Return the (x, y) coordinate for the center point of the cell that contains the specified text.  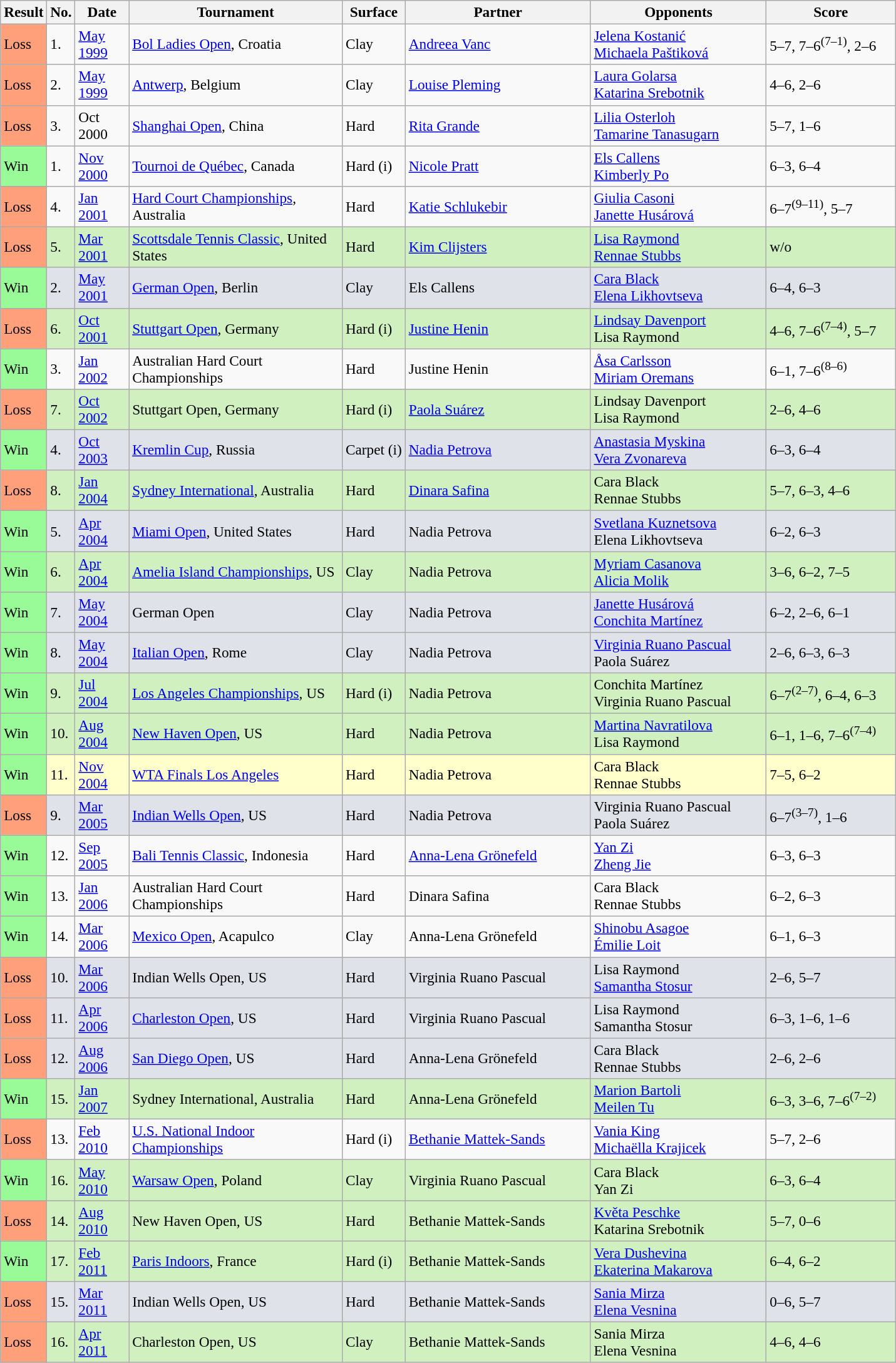
Tournament (235, 12)
6–4, 6–2 (831, 1261)
Janette Husárová Conchita Martínez (679, 612)
Giulia Casoni Janette Husárová (679, 207)
0–6, 5–7 (831, 1301)
2–6, 6–3, 6–3 (831, 652)
No. (61, 12)
6–7(9–11), 5–7 (831, 207)
6–1, 6–3 (831, 937)
Score (831, 12)
Martina Navratilova Lisa Raymond (679, 734)
Nov 2000 (102, 165)
6–3, 6–3 (831, 855)
3–6, 6–2, 7–5 (831, 571)
6–4, 6–3 (831, 288)
4–6, 7–6(7–4), 5–7 (831, 328)
Bali Tennis Classic, Indonesia (235, 855)
Shinobu Asagoe Émilie Loit (679, 937)
Amelia Island Championships, US (235, 571)
Jelena Kostanić Michaela Paštiková (679, 44)
Paris Indoors, France (235, 1261)
May 2010 (102, 1180)
5–7, 1–6 (831, 125)
4–6, 2–6 (831, 85)
17. (61, 1261)
6–3, 1–6, 1–6 (831, 1018)
Åsa Carlsson Miriam Oremans (679, 368)
Opponents (679, 12)
6–2, 2–6, 6–1 (831, 612)
Louise Pleming (498, 85)
Els Callens (498, 288)
WTA Finals Los Angeles (235, 774)
Marion Bartoli Meilen Tu (679, 1098)
6–7(3–7), 1–6 (831, 815)
Scottsdale Tennis Classic, United States (235, 247)
Oct 2002 (102, 409)
Surface (374, 12)
Antwerp, Belgium (235, 85)
Tournoi de Québec, Canada (235, 165)
Paola Suárez (498, 409)
Aug 2004 (102, 734)
Partner (498, 12)
Oct 2001 (102, 328)
Result (24, 12)
4–6, 4–6 (831, 1342)
Apr 2006 (102, 1018)
Aug 2010 (102, 1221)
Laura Golarsa Katarina Srebotnik (679, 85)
Anastasia Myskina Vera Zvonareva (679, 450)
Feb 2011 (102, 1261)
Rita Grande (498, 125)
Jan 2007 (102, 1098)
Jan 2004 (102, 491)
Date (102, 12)
Vania King Michaëlla Krajicek (679, 1139)
6–7(2–7), 6–4, 6–3 (831, 694)
Květa Peschke Katarina Srebotnik (679, 1221)
Mar 2001 (102, 247)
Yan Zi Zheng Jie (679, 855)
U.S. National Indoor Championships (235, 1139)
Vera Dushevina Ekaterina Makarova (679, 1261)
5–7, 0–6 (831, 1221)
Kremlin Cup, Russia (235, 450)
May 2001 (102, 288)
Carpet (i) (374, 450)
Katie Schlukebir (498, 207)
Cara Black Elena Likhovtseva (679, 288)
5–7, 6–3, 4–6 (831, 491)
2–6, 5–7 (831, 977)
Jan 2002 (102, 368)
Kim Clijsters (498, 247)
San Diego Open, US (235, 1058)
Aug 2006 (102, 1058)
6–3, 3–6, 7–6(7–2) (831, 1098)
Jan 2006 (102, 895)
Andreea Vanc (498, 44)
6–1, 7–6(8–6) (831, 368)
Svetlana Kuznetsova Elena Likhovtseva (679, 531)
Oct 2000 (102, 125)
Italian Open, Rome (235, 652)
Mexico Open, Acapulco (235, 937)
Cara Black Yan Zi (679, 1180)
Warsaw Open, Poland (235, 1180)
2–6, 2–6 (831, 1058)
Apr 2011 (102, 1342)
Jan 2001 (102, 207)
Miami Open, United States (235, 531)
Bol Ladies Open, Croatia (235, 44)
2–6, 4–6 (831, 409)
Shanghai Open, China (235, 125)
Nov 2004 (102, 774)
w/o (831, 247)
Conchita Martínez Virginia Ruano Pascual (679, 694)
German Open (235, 612)
5–7, 2–6 (831, 1139)
Jul 2004 (102, 694)
Els Callens Kimberly Po (679, 165)
7–5, 6–2 (831, 774)
Lilia Osterloh Tamarine Tanasugarn (679, 125)
Nicole Pratt (498, 165)
Los Angeles Championships, US (235, 694)
Sep 2005 (102, 855)
Mar 2005 (102, 815)
Hard Court Championships, Australia (235, 207)
5–7, 7–6(7–1), 2–6 (831, 44)
Oct 2003 (102, 450)
Feb 2010 (102, 1139)
Myriam Casanova Alicia Molik (679, 571)
6–1, 1–6, 7–6(7–4) (831, 734)
Lisa Raymond Rennae Stubbs (679, 247)
German Open, Berlin (235, 288)
Mar 2011 (102, 1301)
